Output the (X, Y) coordinate of the center of the cell containing the given text.  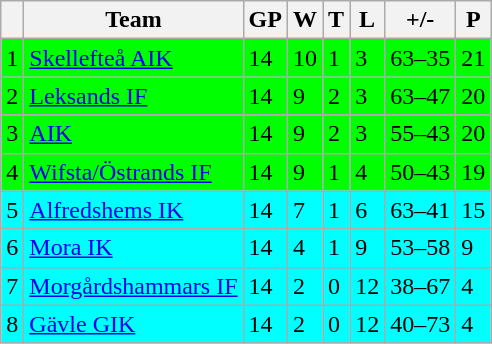
10 (304, 58)
40–73 (420, 324)
55–43 (420, 134)
8 (12, 324)
63–35 (420, 58)
GP (265, 20)
T (336, 20)
63–47 (420, 96)
63–41 (420, 210)
Alfredshems IK (134, 210)
Leksands IF (134, 96)
W (304, 20)
21 (474, 58)
Team (134, 20)
Skellefteå AIK (134, 58)
Gävle GIK (134, 324)
L (368, 20)
19 (474, 172)
53–58 (420, 248)
AIK (134, 134)
50–43 (420, 172)
Morgårdshammars IF (134, 286)
38–67 (420, 286)
15 (474, 210)
5 (12, 210)
P (474, 20)
Mora IK (134, 248)
+/- (420, 20)
Wifsta/Östrands IF (134, 172)
